Return (x, y) of the center of cell containing provided text 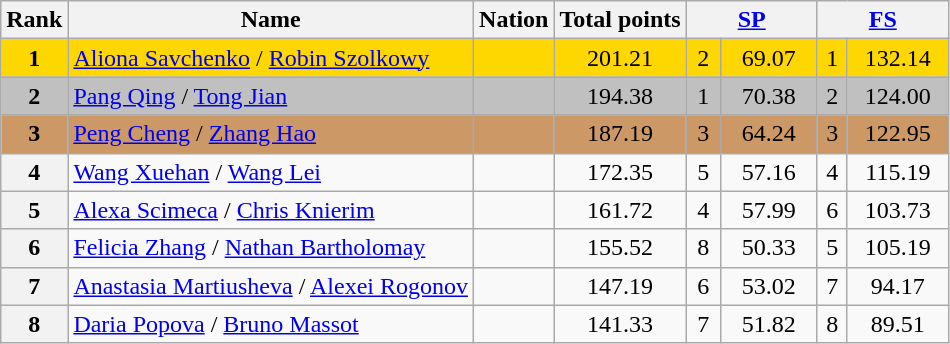
Alexa Scimeca / Chris Knierim (271, 210)
Nation (514, 20)
161.72 (620, 210)
147.19 (620, 286)
122.95 (898, 134)
187.19 (620, 134)
Name (271, 20)
94.17 (898, 286)
Felicia Zhang / Nathan Bartholomay (271, 248)
50.33 (768, 248)
51.82 (768, 324)
155.52 (620, 248)
132.14 (898, 58)
194.38 (620, 96)
69.07 (768, 58)
105.19 (898, 248)
115.19 (898, 172)
172.35 (620, 172)
57.99 (768, 210)
Total points (620, 20)
89.51 (898, 324)
FS (882, 20)
57.16 (768, 172)
103.73 (898, 210)
64.24 (768, 134)
Peng Cheng / Zhang Hao (271, 134)
SP (752, 20)
201.21 (620, 58)
70.38 (768, 96)
Anastasia Martiusheva / Alexei Rogonov (271, 286)
Wang Xuehan / Wang Lei (271, 172)
Aliona Savchenko / Robin Szolkowy (271, 58)
Pang Qing / Tong Jian (271, 96)
141.33 (620, 324)
Daria Popova / Bruno Massot (271, 324)
124.00 (898, 96)
Rank (34, 20)
53.02 (768, 286)
